Extract the (X, Y) coordinate from the center of the cell holding the provided text.  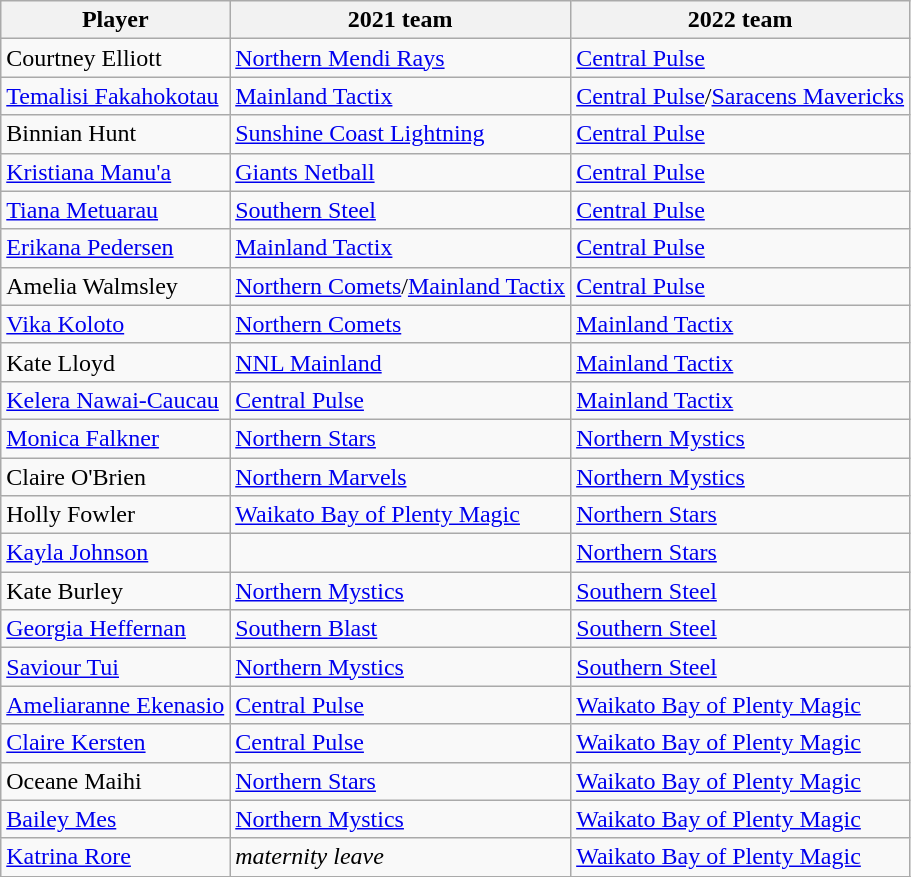
Northern Mendi Rays (400, 58)
Vika Koloto (116, 324)
Katrina Rore (116, 857)
Monica Falkner (116, 438)
Claire O'Brien (116, 477)
Claire Kersten (116, 743)
Temalisi Fakahokotau (116, 96)
Northern Comets (400, 324)
Amelia Walmsley (116, 286)
Holly Fowler (116, 515)
Northern Marvels (400, 477)
Northern Comets/Mainland Tactix (400, 286)
Saviour Tui (116, 667)
Binnian Hunt (116, 134)
Ameliaranne Ekenasio (116, 705)
NNL Mainland (400, 362)
Player (116, 20)
Courtney Elliott (116, 58)
Kelera Nawai-Caucau (116, 400)
Sunshine Coast Lightning (400, 134)
Central Pulse/Saracens Mavericks (740, 96)
Kayla Johnson (116, 553)
Giants Netball (400, 172)
Southern Blast (400, 629)
Kristiana Manu'a (116, 172)
Tiana Metuarau (116, 210)
Oceane Maihi (116, 781)
Bailey Mes (116, 819)
Kate Lloyd (116, 362)
Erikana Pedersen (116, 248)
Georgia Heffernan (116, 629)
maternity leave (400, 857)
2021 team (400, 20)
Kate Burley (116, 591)
2022 team (740, 20)
